Search for the cell housing the specified text and yield its (x, y) center coordinate. 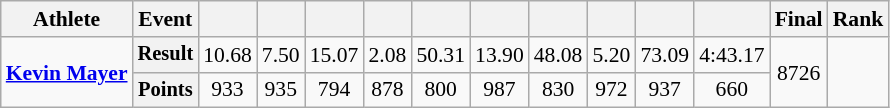
660 (732, 90)
878 (387, 90)
972 (611, 90)
794 (334, 90)
800 (440, 90)
Event (166, 19)
48.08 (558, 55)
4:43.17 (732, 55)
830 (558, 90)
Kevin Mayer (67, 72)
937 (664, 90)
73.09 (664, 55)
2.08 (387, 55)
5.20 (611, 55)
8726 (799, 72)
7.50 (281, 55)
Final (799, 19)
15.07 (334, 55)
Rank (858, 19)
935 (281, 90)
10.68 (228, 55)
933 (228, 90)
Points (166, 90)
987 (500, 90)
13.90 (500, 55)
Athlete (67, 19)
50.31 (440, 55)
Result (166, 55)
